Provide the (x, y) coordinate of the cell's center where the given text is located.  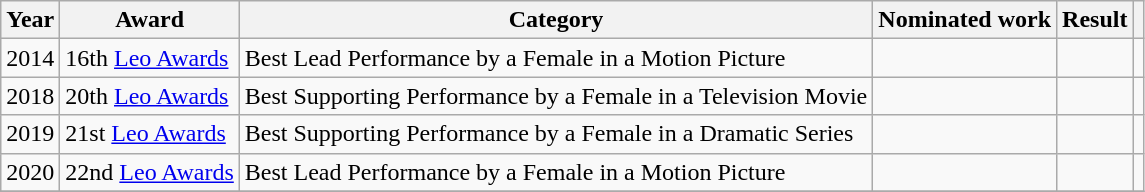
Best Supporting Performance by a Female in a Television Movie (556, 96)
2018 (30, 96)
20th Leo Awards (150, 96)
Category (556, 20)
2020 (30, 172)
21st Leo Awards (150, 134)
Year (30, 20)
Best Supporting Performance by a Female in a Dramatic Series (556, 134)
Nominated work (965, 20)
2019 (30, 134)
2014 (30, 58)
Result (1095, 20)
16th Leo Awards (150, 58)
22nd Leo Awards (150, 172)
Award (150, 20)
